Provide the [x, y] coordinate of the cell's center where the given text is located.  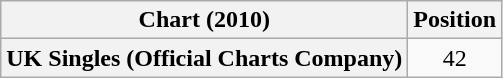
Chart (2010) [204, 20]
Position [455, 20]
UK Singles (Official Charts Company) [204, 58]
42 [455, 58]
